Provide the (x, y) coordinate of the cell's center where the given text is located.  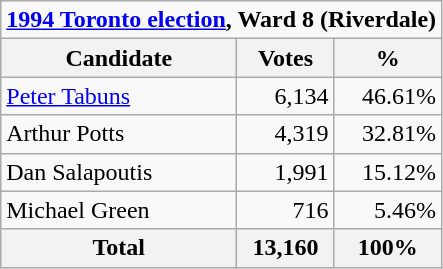
6,134 (286, 96)
Candidate (119, 58)
15.12% (388, 172)
5.46% (388, 210)
32.81% (388, 134)
Votes (286, 58)
1,991 (286, 172)
Peter Tabuns (119, 96)
Total (119, 248)
Arthur Potts (119, 134)
100% (388, 248)
716 (286, 210)
13,160 (286, 248)
1994 Toronto election, Ward 8 (Riverdale) (222, 20)
4,319 (286, 134)
Dan Salapoutis (119, 172)
Michael Green (119, 210)
% (388, 58)
46.61% (388, 96)
